Identify which cell holds the provided text, then report its [x, y] central coordinate. 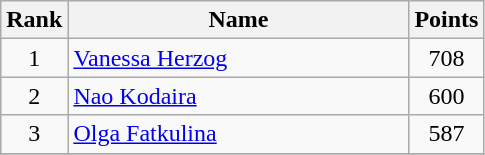
Points [446, 20]
2 [34, 96]
600 [446, 96]
3 [34, 134]
708 [446, 58]
Nao Kodaira [238, 96]
Olga Fatkulina [238, 134]
Vanessa Herzog [238, 58]
1 [34, 58]
Rank [34, 20]
587 [446, 134]
Name [238, 20]
